Capture the cell that displays the provided text and extract its [x, y] central coordinate. 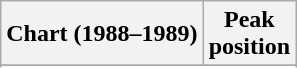
Peakposition [249, 34]
Chart (1988–1989) [102, 34]
